Locate the cell with the specified text and output its [X, Y] center coordinate. 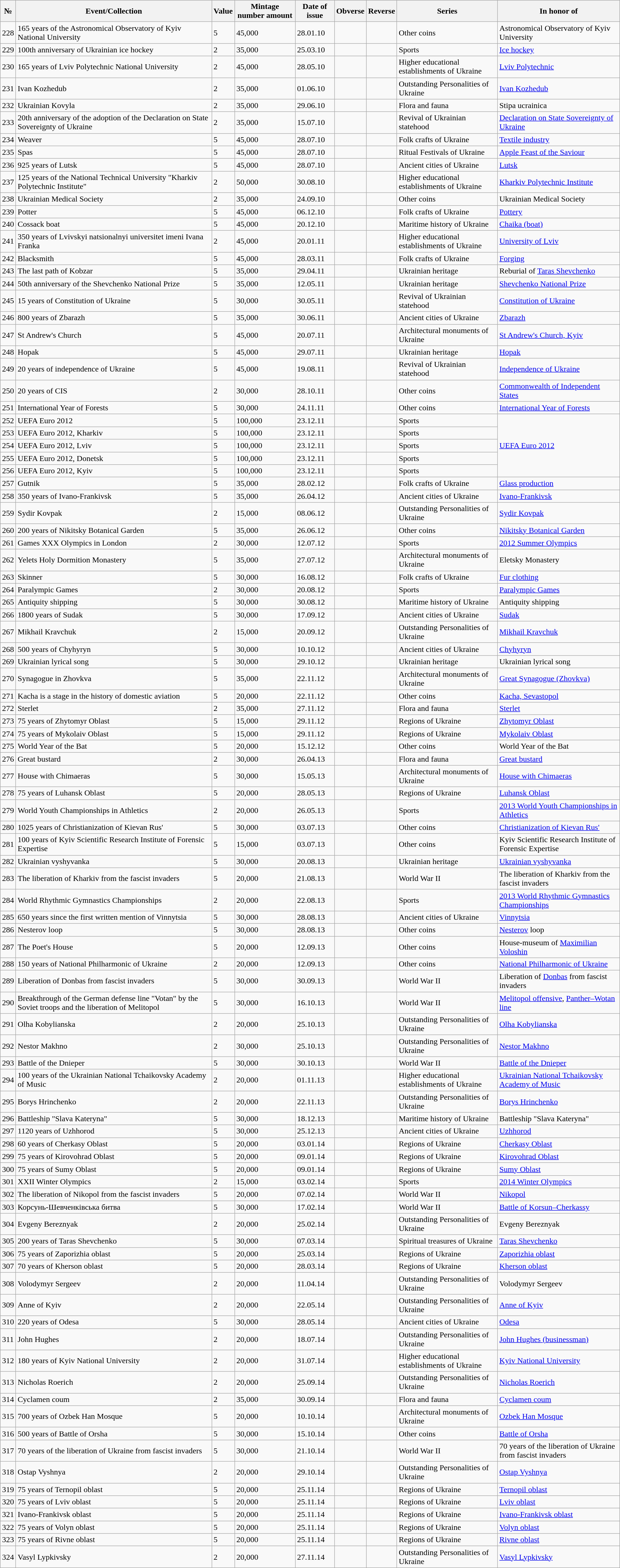
Sudak [558, 615]
239 [8, 212]
292 [8, 1046]
29.10.14 [315, 1472]
28.01.10 [315, 32]
Kherson oblast [558, 1266]
15 years of Constitution of Ukraine [114, 301]
Chyhyryn [558, 649]
17.02.14 [315, 1207]
28.05.10 [315, 67]
24.11.11 [315, 408]
Melitopol offensive, Panther–Wotan line [558, 1003]
XXII Winter Olympics [114, 1182]
25.03.14 [315, 1254]
31.07.14 [315, 1361]
350 years of Lvivskyi natsionalnyi universitet imeni Ivana Franka [114, 241]
2013 World Youth Championships in Athletics [558, 810]
301 [8, 1182]
246 [8, 318]
500 years of Chyhyryn [114, 649]
70 years of Kherson oblast [114, 1266]
279 [8, 810]
18.12.13 [315, 1119]
Cossack boat [114, 224]
270 [8, 679]
Ice hockey [558, 50]
30.05.11 [315, 301]
289 [8, 981]
306 [8, 1254]
75 years of Kirovohrad Oblast [114, 1156]
20.12.10 [315, 224]
17.09.12 [315, 615]
248 [8, 352]
238 [8, 199]
Stipa ucrainica [558, 105]
165 years of Lviv Polytechnic National University [114, 67]
26.04.12 [315, 496]
John Hughes [114, 1339]
29.04.11 [315, 271]
Lviv Polytechnic [558, 67]
280 [8, 827]
256 [8, 471]
Pottery [558, 212]
08.06.12 [315, 513]
125 years of the National Technical University "Kharkiv Polytechnic Institute" [114, 182]
278 [8, 793]
319 [8, 1489]
20 years of CIS [114, 390]
03.02.14 [315, 1182]
Sumy Oblast [558, 1169]
Luhansk Oblast [558, 793]
World Rhythmic Gymnastics Championships [114, 900]
Constitution of Ukraine [558, 301]
Kharkiv Polytechnic Institute [558, 182]
12.07.12 [315, 543]
285 [8, 917]
235 [8, 152]
20.01.11 [315, 241]
320 [8, 1502]
Nikitsky Botanical Garden [558, 530]
307 [8, 1266]
253 [8, 433]
262 [8, 560]
Mintage number amount [265, 11]
Date of issue [315, 11]
Ivano-Frankivsk [558, 496]
291 [8, 1024]
18.07.14 [315, 1339]
75 years of Ternopil oblast [114, 1489]
Zaporizhia oblast [558, 1254]
282 [8, 861]
Mykolaiv Oblast [558, 734]
Cherkasy Oblast [558, 1144]
75 years of Luhansk Oblast [114, 793]
20.08.13 [315, 861]
Lviv oblast [558, 1502]
Rivne oblast [558, 1540]
28.05.14 [315, 1322]
22.08.13 [315, 900]
30.08.10 [315, 182]
268 [8, 649]
245 [8, 301]
Reverse [382, 11]
276 [8, 759]
287 [8, 947]
258 [8, 496]
231 [8, 88]
241 [8, 241]
Great Synagogue (Zhovkva) [558, 679]
Commonwealth of Independent States [558, 390]
229 [8, 50]
2014 Winter Olympics [558, 1182]
Blacksmith [114, 259]
233 [8, 123]
Ukrainian National Tchaikovsky Academy of Music [558, 1080]
269 [8, 662]
315 [8, 1417]
Value [223, 11]
20th anniversary of the adoption of the Declaration on State Sovereignty of Ukraine [114, 123]
Kirovohrad Oblast [558, 1156]
318 [8, 1472]
Spas [114, 152]
Forging [558, 259]
50,000 [265, 182]
26.05.13 [315, 810]
Weaver [114, 140]
2012 Summer Olympics [558, 543]
28.03.14 [315, 1266]
1800 years of Sudak [114, 615]
01.11.13 [315, 1080]
286 [8, 930]
247 [8, 335]
UEFA Euro 2012, Kyiv [114, 471]
Lutsk [558, 165]
Skinner [114, 577]
100 years of Kyiv Scientific Research Institute of Forensic Expertise [114, 844]
01.06.10 [315, 88]
240 [8, 224]
294 [8, 1080]
100th anniversary of Ukrainian ice hockey [114, 50]
277 [8, 776]
27.11.12 [315, 709]
234 [8, 140]
200 years of Taras Shevchenko [114, 1241]
Volyn oblast [558, 1527]
230 [8, 67]
University of Lviv [558, 241]
Battle of Orsha [558, 1433]
290 [8, 1003]
28.10.11 [315, 390]
323 [8, 1540]
30.06.11 [315, 318]
700 years of Ozbek Han Mosque [114, 1417]
Gutnik [114, 484]
266 [8, 615]
St Andrew's Church [114, 335]
Synagogue in Zhovkva [114, 679]
03.01.14 [315, 1144]
500 years of Battle of Orsha [114, 1433]
27.07.12 [315, 560]
Ukrainian Kovyla [114, 105]
254 [8, 445]
Series [447, 11]
Declaration on State Sovereignty of Ukraine [558, 123]
07.02.14 [315, 1194]
297 [8, 1131]
№ [8, 11]
309 [8, 1305]
House-museum of Maximilian Voloshin [558, 947]
252 [8, 420]
284 [8, 900]
228 [8, 32]
75 years of Volyn oblast [114, 1527]
28.05.13 [315, 793]
242 [8, 259]
John Hughes (businessman) [558, 1339]
25.02.14 [315, 1224]
100 years of the Ukrainian National Tchaikovsky Academy of Music [114, 1080]
Kyiv Scientific Research Institute of Forensic Expertise [558, 844]
30.09.13 [315, 981]
25.03.10 [315, 50]
Kacha is a stage in the history of domestic aviation [114, 696]
Games XXX Olympics in London [114, 543]
10.10.14 [315, 1417]
Textile industry [558, 140]
Chaika (boat) [558, 224]
27.11.14 [315, 1557]
Ritual Festivals of Ukraine [447, 152]
Christianization of Kievan Rus' [558, 827]
UEFA Euro 2012, Kharkiv [114, 433]
30.09.14 [315, 1399]
800 years of Zbarazh [114, 318]
264 [8, 590]
Ternopil oblast [558, 1489]
The liberation of Nikopol from the fascist invaders [114, 1194]
30.08.12 [315, 602]
60 years of Cherkasy Oblast [114, 1144]
Yelets Holy Dormition Monastery [114, 560]
26.04.13 [315, 759]
The last path of Kobzar [114, 271]
Zhytomyr Oblast [558, 721]
Kyiv National University [558, 1361]
15.10.14 [315, 1433]
21.08.13 [315, 878]
Odesa [558, 1322]
Vinnytsia [558, 917]
350 years of Ivano-Frankivsk [114, 496]
165 years of the Astronomical Observatory of Kyiv National University [114, 32]
22.11.13 [315, 1102]
244 [8, 284]
220 years of Odesa [114, 1322]
200 years of Nikitsky Botanical Garden [114, 530]
237 [8, 182]
312 [8, 1361]
21.10.14 [315, 1450]
314 [8, 1399]
15.07.10 [315, 123]
25.12.13 [315, 1131]
25.09.14 [315, 1382]
15.12.12 [315, 746]
Zbarazh [558, 318]
304 [8, 1224]
11.04.14 [315, 1283]
The Poet's House [114, 947]
249 [8, 369]
Ozbek Han Mosque [558, 1417]
261 [8, 543]
07.03.14 [315, 1241]
In honor of [558, 11]
15.05.13 [315, 776]
255 [8, 458]
16.08.12 [315, 577]
321 [8, 1515]
317 [8, 1450]
28.03.11 [315, 259]
Eletsky Monastery [558, 560]
313 [8, 1382]
Event/Collection [114, 11]
Uzhhorod [558, 1131]
29.07.11 [315, 352]
296 [8, 1119]
293 [8, 1063]
324 [8, 1557]
75 years of Zaporizhia oblast [114, 1254]
Kacha, Sevastopol [558, 696]
273 [8, 721]
16.10.13 [315, 1003]
275 [8, 746]
305 [8, 1241]
299 [8, 1156]
281 [8, 844]
1025 years of Christianization of Kievan Rus' [114, 827]
75 years of Zhytomyr Oblast [114, 721]
29.06.10 [315, 105]
50th anniversary of the Shevchenko National Prize [114, 284]
267 [8, 632]
302 [8, 1194]
295 [8, 1102]
06.12.10 [315, 212]
22.05.14 [315, 1305]
180 years of Kyiv National University [114, 1361]
263 [8, 577]
National Philharmonic of Ukraine [558, 964]
250 [8, 390]
303 [8, 1207]
UEFA Euro 2012, Lviv [114, 445]
650 years since the first written mention of Vinnytsia [114, 917]
Independence of Ukraine [558, 369]
260 [8, 530]
311 [8, 1339]
283 [8, 878]
251 [8, 408]
257 [8, 484]
30.10.13 [315, 1063]
Astronomical Observatory of Kyiv University [558, 32]
236 [8, 165]
10.10.12 [315, 649]
259 [8, 513]
232 [8, 105]
26.06.12 [315, 530]
Glass production [558, 484]
20.07.11 [315, 335]
Spiritual treasures of Ukraine [447, 1241]
Reburial of Taras Shevchenko [558, 271]
19.08.11 [315, 369]
272 [8, 709]
UEFA Euro 2012, Donetsk [114, 458]
75 years of Sumy Oblast [114, 1169]
75 years of Rivne oblast [114, 1540]
265 [8, 602]
12.05.11 [315, 284]
288 [8, 964]
20.08.12 [315, 590]
Корсунь-Шевченківська битва [114, 1207]
Breakthrough of the German defense line "Votan" by the Soviet troops and the liberation of Melitopol [114, 1003]
75 years of Mykolaiv Oblast [114, 734]
Nikopol [558, 1194]
75 years of Lviv oblast [114, 1502]
20.09.12 [315, 632]
29.10.12 [315, 662]
Potter [114, 212]
316 [8, 1433]
Battle of Korsun–Cherkassy [558, 1207]
298 [8, 1144]
World Youth Championships in Athletics [114, 810]
322 [8, 1527]
20 years of independence of Ukraine [114, 369]
24.09.10 [315, 199]
925 years of Lutsk [114, 165]
274 [8, 734]
Taras Shevchenko [558, 1241]
2013 World Rhythmic Gymnastics Championships [558, 900]
28.02.12 [315, 484]
Shevchenko National Prize [558, 284]
243 [8, 271]
310 [8, 1322]
Obverse [350, 11]
St Andrew's Church, Kyiv [558, 335]
300 [8, 1169]
308 [8, 1283]
150 years of National Philharmonic of Ukraine [114, 964]
Fur clothing [558, 577]
1120 years of Uzhhorod [114, 1131]
Apple Feast of the Saviour [558, 152]
271 [8, 696]
